Locate the cell with the specified text and output its (x, y) center coordinate. 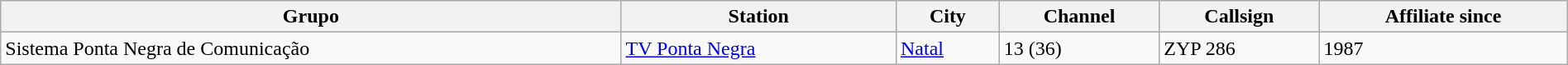
ZYP 286 (1239, 48)
TV Ponta Negra (758, 48)
1987 (1443, 48)
Natal (948, 48)
Grupo (311, 17)
13 (36) (1079, 48)
Station (758, 17)
City (948, 17)
Channel (1079, 17)
Callsign (1239, 17)
Sistema Ponta Negra de Comunicação (311, 48)
Affiliate since (1443, 17)
